Find where the given text appears and provide that cell's center as [X, Y] coordinate. 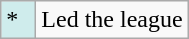
Led the league [112, 20]
* [18, 20]
